Identify which cell holds the provided text, then report its [x, y] central coordinate. 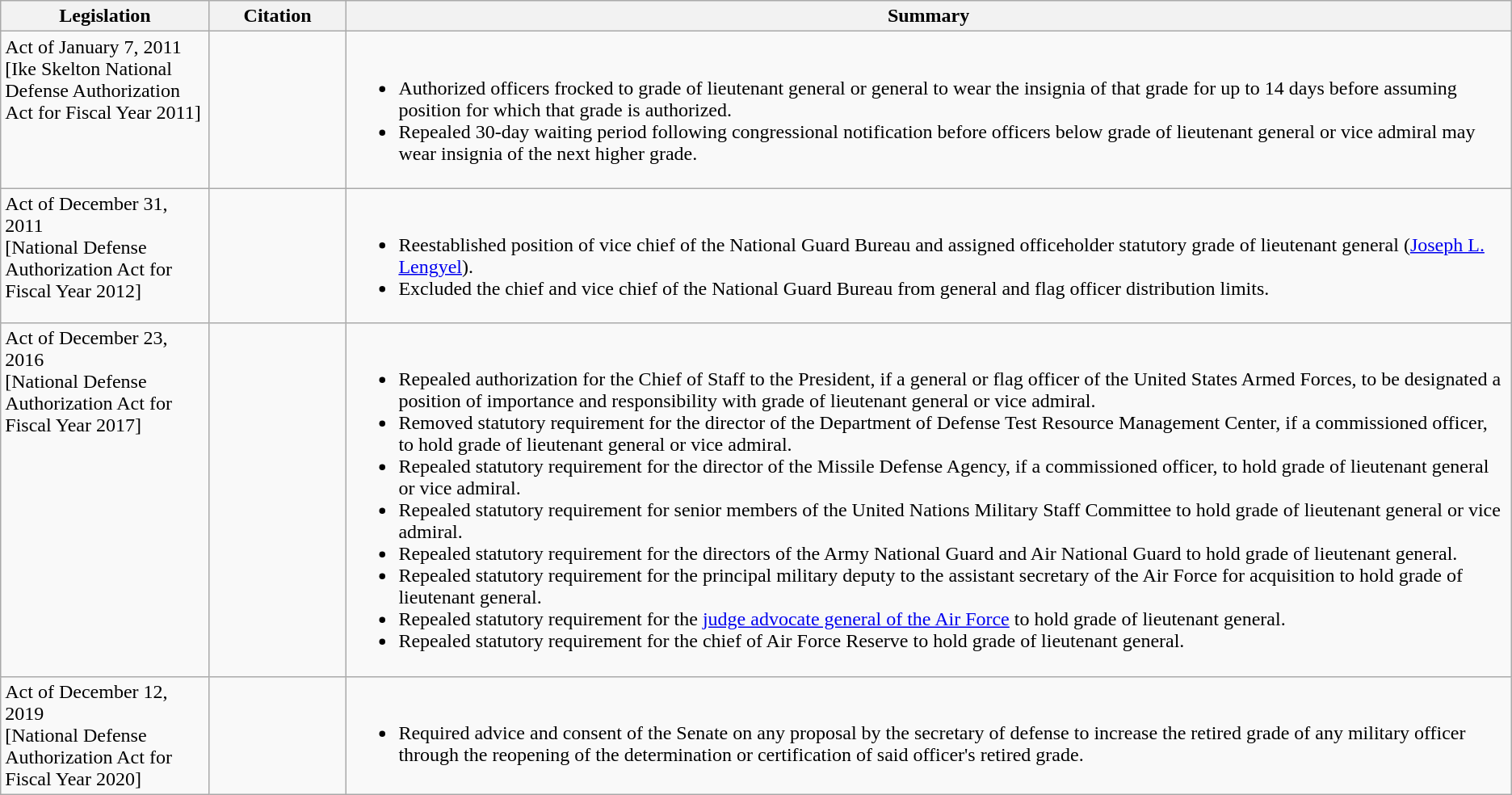
Act of December 23, 2016[National Defense Authorization Act for Fiscal Year 2017] [105, 499]
Act of December 31, 2011[National Defense Authorization Act for Fiscal Year 2012] [105, 255]
Legislation [105, 16]
Citation [278, 16]
Act of January 7, 2011[Ike Skelton National Defense Authorization Act for Fiscal Year 2011] [105, 110]
Summary [929, 16]
Act of December 12, 2019[National Defense Authorization Act for Fiscal Year 2020] [105, 735]
